Return the (x, y) coordinate for the center point of the cell that contains the specified text.  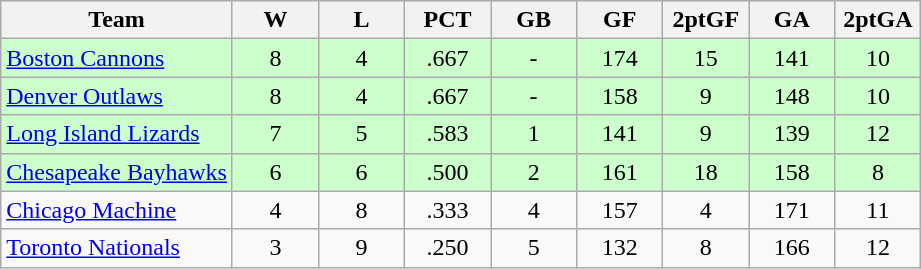
139 (792, 134)
15 (706, 58)
166 (792, 248)
.500 (448, 172)
.583 (448, 134)
GA (792, 20)
Toronto Nationals (117, 248)
2ptGA (878, 20)
Boston Cannons (117, 58)
157 (620, 210)
Chesapeake Bayhawks (117, 172)
3 (275, 248)
7 (275, 134)
GF (620, 20)
1 (534, 134)
L (361, 20)
2 (534, 172)
Chicago Machine (117, 210)
GB (534, 20)
18 (706, 172)
161 (620, 172)
Denver Outlaws (117, 96)
171 (792, 210)
2ptGF (706, 20)
174 (620, 58)
Long Island Lizards (117, 134)
.250 (448, 248)
11 (878, 210)
148 (792, 96)
132 (620, 248)
W (275, 20)
PCT (448, 20)
Team (117, 20)
.333 (448, 210)
